Locate the cell with the specified text and output its [X, Y] center coordinate. 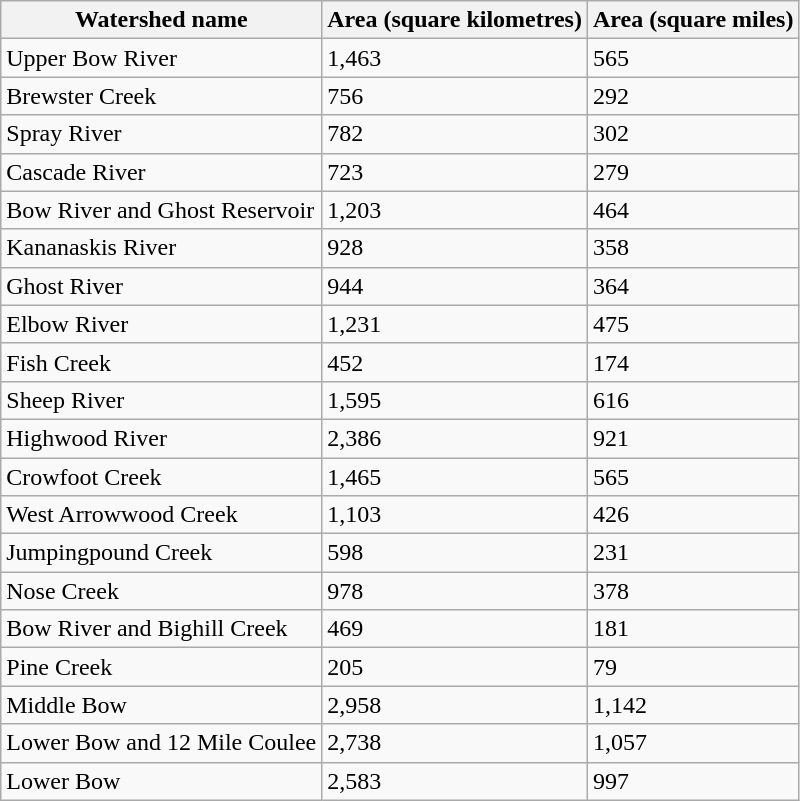
Bow River and Ghost Reservoir [162, 210]
Lower Bow and 12 Mile Coulee [162, 743]
1,103 [455, 515]
1,203 [455, 210]
358 [692, 248]
181 [692, 629]
Kananaskis River [162, 248]
464 [692, 210]
Elbow River [162, 324]
2,958 [455, 705]
Area (square kilometres) [455, 20]
1,057 [692, 743]
Watershed name [162, 20]
1,465 [455, 477]
782 [455, 134]
279 [692, 172]
Spray River [162, 134]
Sheep River [162, 400]
2,738 [455, 743]
1,463 [455, 58]
Nose Creek [162, 591]
Area (square miles) [692, 20]
723 [455, 172]
756 [455, 96]
928 [455, 248]
2,386 [455, 438]
174 [692, 362]
616 [692, 400]
231 [692, 553]
364 [692, 286]
302 [692, 134]
2,583 [455, 781]
292 [692, 96]
Brewster Creek [162, 96]
Bow River and Bighill Creek [162, 629]
79 [692, 667]
1,142 [692, 705]
475 [692, 324]
997 [692, 781]
921 [692, 438]
Middle Bow [162, 705]
205 [455, 667]
Cascade River [162, 172]
598 [455, 553]
469 [455, 629]
West Arrowwood Creek [162, 515]
978 [455, 591]
Highwood River [162, 438]
Upper Bow River [162, 58]
Crowfoot Creek [162, 477]
452 [455, 362]
Jumpingpound Creek [162, 553]
1,231 [455, 324]
Pine Creek [162, 667]
1,595 [455, 400]
944 [455, 286]
378 [692, 591]
Ghost River [162, 286]
426 [692, 515]
Lower Bow [162, 781]
Fish Creek [162, 362]
